Identify which cell holds the provided text, then report its (X, Y) central coordinate. 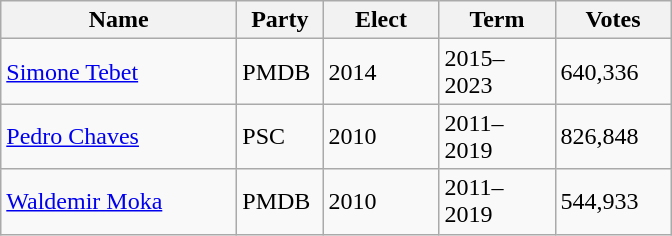
2014 (381, 72)
2015–2023 (497, 72)
PSC (280, 136)
Votes (613, 20)
Simone Tebet (119, 72)
640,336 (613, 72)
Elect (381, 20)
Waldemir Moka (119, 202)
544,933 (613, 202)
Party (280, 20)
Name (119, 20)
Term (497, 20)
826,848 (613, 136)
Pedro Chaves (119, 136)
